Extract the (x, y) coordinate from the center of the cell holding the provided text.  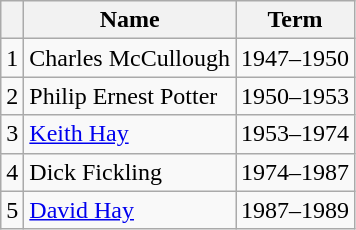
1 (12, 58)
1953–1974 (296, 134)
Dick Fickling (130, 172)
3 (12, 134)
Keith Hay (130, 134)
1987–1989 (296, 210)
Name (130, 20)
5 (12, 210)
Charles McCullough (130, 58)
1947–1950 (296, 58)
Term (296, 20)
1974–1987 (296, 172)
Philip Ernest Potter (130, 96)
2 (12, 96)
David Hay (130, 210)
1950–1953 (296, 96)
4 (12, 172)
